Search for the cell housing the specified text and yield its (X, Y) center coordinate. 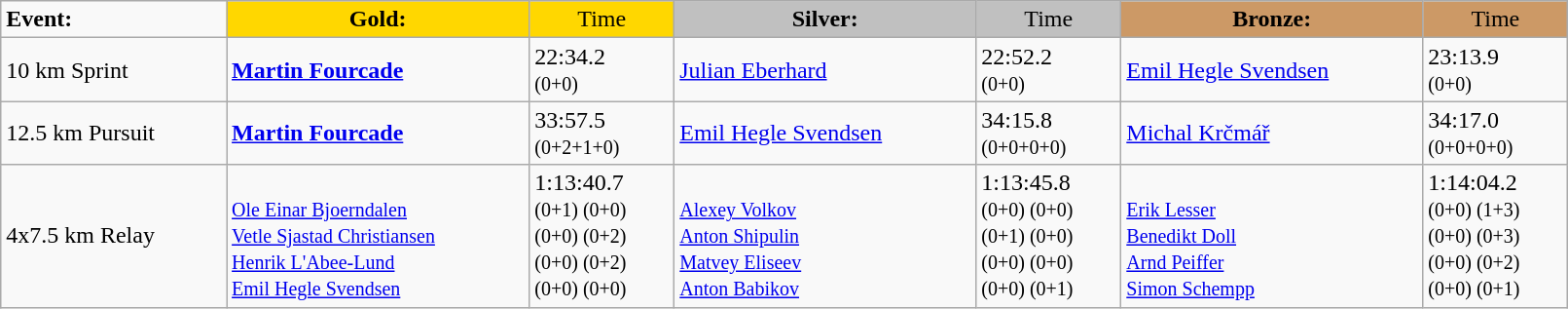
34:17.0(0+0+0+0) (1495, 133)
22:34.2(0+0) (602, 70)
22:52.2(0+0) (1049, 70)
Michal Krčmář (1272, 133)
Gold: (378, 19)
23:13.9(0+0) (1495, 70)
1:13:40.7(0+1) (0+0)(0+0) (0+2)(0+0) (0+2)(0+0) (0+0) (602, 236)
10 km Sprint (114, 70)
4x7.5 km Relay (114, 236)
1:14:04.2(0+0) (1+3)(0+0) (0+3)(0+0) (0+2)(0+0) (0+1) (1495, 236)
12.5 km Pursuit (114, 133)
Erik LesserBenedikt DollArnd PeifferSimon Schempp (1272, 236)
Bronze: (1272, 19)
Ole Einar BjoerndalenVetle Sjastad ChristiansenHenrik L'Abee-LundEmil Hegle Svendsen (378, 236)
Silver: (825, 19)
33:57.5(0+2+1+0) (602, 133)
Event: (114, 19)
Julian Eberhard (825, 70)
1:13:45.8(0+0) (0+0)(0+1) (0+0)(0+0) (0+0)(0+0) (0+1) (1049, 236)
34:15.8(0+0+0+0) (1049, 133)
Alexey VolkovAnton ShipulinMatvey EliseevAnton Babikov (825, 236)
